Search for the cell housing the specified text and yield its (x, y) center coordinate. 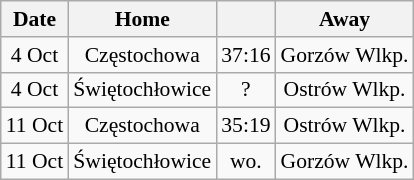
Home (142, 19)
? (246, 90)
wo. (246, 162)
35:19 (246, 126)
Date (34, 19)
Away (345, 19)
37:16 (246, 55)
